Find where the given text appears and provide that cell's center as [x, y] coordinate. 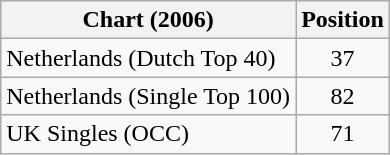
Chart (2006) [148, 20]
71 [343, 134]
Position [343, 20]
Netherlands (Dutch Top 40) [148, 58]
Netherlands (Single Top 100) [148, 96]
UK Singles (OCC) [148, 134]
82 [343, 96]
37 [343, 58]
